Detect which cell encompasses the target text, then output its (X, Y) center coordinate. 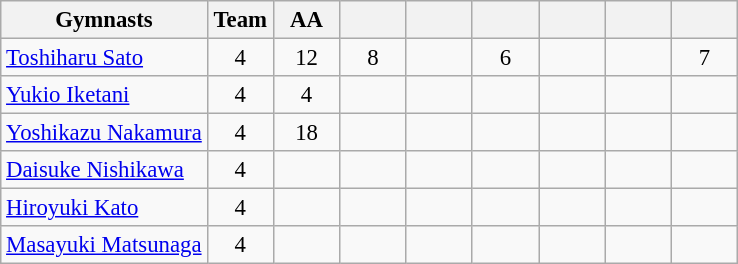
AA (306, 20)
Yukio Iketani (104, 95)
8 (373, 58)
12 (306, 58)
Team (240, 20)
Toshiharu Sato (104, 58)
Hiroyuki Kato (104, 208)
Gymnasts (104, 20)
18 (306, 133)
6 (505, 58)
Masayuki Matsunaga (104, 245)
Yoshikazu Nakamura (104, 133)
7 (704, 58)
Daisuke Nishikawa (104, 170)
